Determine the [X, Y] coordinate at the center of the cell enclosing the given text.  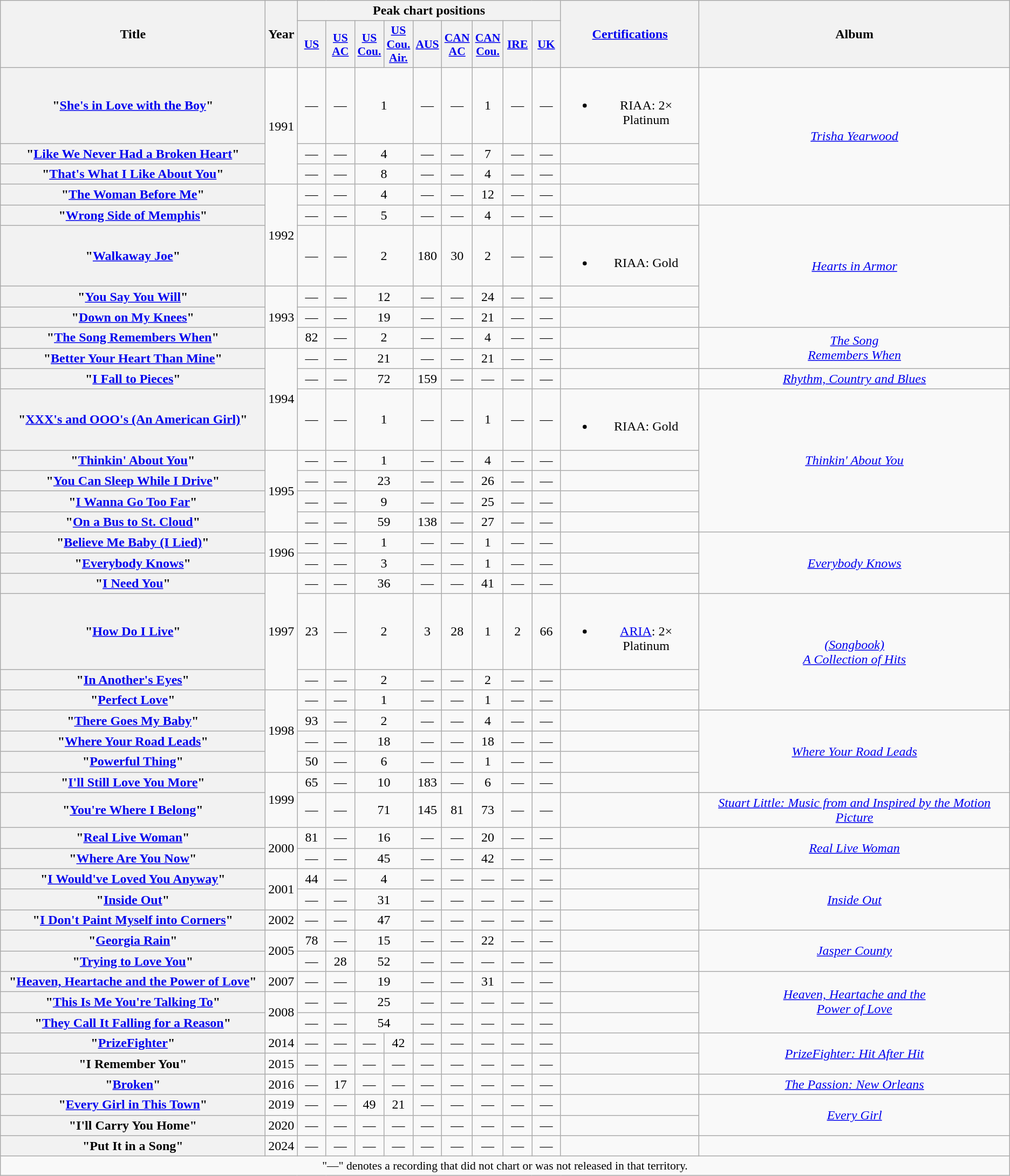
"Better Your Heart Than Mine" [133, 358]
24 [488, 297]
Everybody Knows [855, 563]
Album [855, 35]
"This Is Me You're Talking To" [133, 1002]
"—" denotes a recording that did not chart or was not released in that territory. [505, 1166]
"I Would've Loved You Anyway" [133, 879]
1996 [282, 552]
"You Can Sleep While I Drive" [133, 481]
"I Wanna Go Too Far" [133, 501]
2007 [282, 982]
"Powerful Thing" [133, 762]
44 [312, 879]
26 [488, 481]
ARIA: 2× Platinum [630, 632]
159 [427, 379]
"Perfect Love" [133, 700]
145 [427, 810]
"Wrong Side of Memphis" [133, 215]
"I Don't Paint Myself into Corners" [133, 920]
CAN AC [458, 44]
93 [312, 721]
Hearts in Armor [855, 266]
180 [427, 256]
2016 [282, 1084]
183 [427, 782]
RIAA: 2× Platinum [630, 105]
"Like We Never Had a Broken Heart" [133, 154]
"On a Bus to St. Cloud" [133, 522]
"Where Are You Now" [133, 858]
10 [384, 782]
"Thinkin' About You" [133, 460]
(Songbook)A Collection of Hits [855, 652]
1994 [282, 399]
"Where Your Road Leads" [133, 741]
54 [384, 1023]
"She's in Love with the Boy" [133, 105]
"Walkaway Joe" [133, 256]
"You Say You Will" [133, 297]
9 [384, 501]
"I'll Still Love You More" [133, 782]
50 [312, 762]
"The Song Remembers When" [133, 338]
"I'll Carry You Home" [133, 1125]
22 [488, 940]
"How Do I Live" [133, 632]
2014 [282, 1043]
USCou. [370, 44]
20 [488, 838]
52 [384, 961]
Where Your Road Leads [855, 751]
"Broken" [133, 1084]
2019 [282, 1105]
138 [427, 522]
1997 [282, 632]
73 [488, 810]
16 [384, 838]
36 [384, 584]
UK [546, 44]
"Believe Me Baby (I Lied)" [133, 542]
"There Goes My Baby" [133, 721]
45 [384, 858]
5 [384, 215]
USAC [340, 44]
"Put It in a Song" [133, 1146]
Thinkin' About You [855, 461]
Inside Out [855, 899]
PrizeFighter: Hit After Hit [855, 1054]
41 [488, 584]
AUS [427, 44]
Peak chart positions [429, 11]
Every Girl [855, 1115]
"Georgia Rain" [133, 940]
2024 [282, 1146]
2000 [282, 848]
2005 [282, 951]
65 [312, 782]
IRE [518, 44]
17 [340, 1084]
2008 [282, 1013]
CANCou. [488, 44]
82 [312, 338]
7 [488, 154]
Certifications [630, 35]
US [312, 44]
"That's What I Like About You" [133, 174]
"I Need You" [133, 584]
"Real Live Woman" [133, 838]
2015 [282, 1064]
30 [458, 256]
2001 [282, 889]
"Inside Out" [133, 899]
"Every Girl in This Town" [133, 1105]
71 [384, 810]
"In Another's Eyes" [133, 680]
Trisha Yearwood [855, 136]
1998 [282, 731]
1992 [282, 235]
Year [282, 35]
1995 [282, 491]
Rhythm, Country and Blues [855, 379]
49 [370, 1105]
"They Call It Falling for a Reason" [133, 1023]
The Passion: New Orleans [855, 1084]
8 [384, 174]
66 [546, 632]
The SongRemembers When [855, 348]
Stuart Little: Music from and Inspired by the Motion Picture [855, 810]
USCou.Air. [398, 44]
"Down on My Knees" [133, 317]
"You're Where I Belong" [133, 810]
1991 [282, 126]
15 [384, 940]
"The Woman Before Me" [133, 195]
Heaven, Heartache and thePower of Love [855, 1002]
"XXX's and OOO's (An American Girl)" [133, 420]
1999 [282, 799]
Real Live Woman [855, 848]
"I Remember You" [133, 1064]
27 [488, 522]
"I Fall to Pieces" [133, 379]
Jasper County [855, 951]
Title [133, 35]
78 [312, 940]
59 [384, 522]
1993 [282, 317]
2002 [282, 920]
"PrizeFighter" [133, 1043]
"Everybody Knows" [133, 563]
72 [384, 379]
"Trying to Love You" [133, 961]
"Heaven, Heartache and the Power of Love" [133, 982]
2020 [282, 1125]
47 [384, 920]
